Determine the [x, y] coordinate at the center of the cell enclosing the given text.  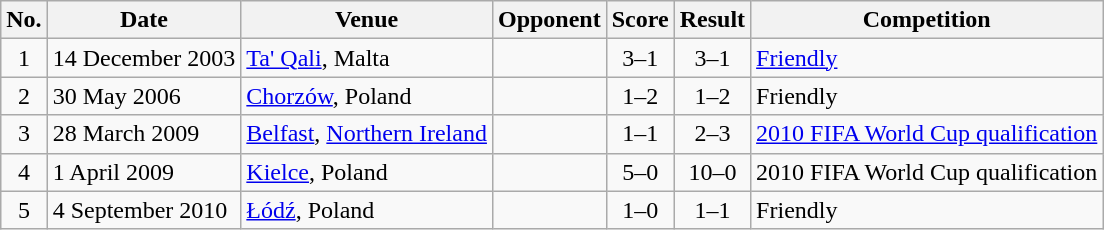
Venue [367, 20]
Belfast, Northern Ireland [367, 134]
Kielce, Poland [367, 172]
14 December 2003 [144, 58]
Chorzów, Poland [367, 96]
1–0 [640, 210]
No. [24, 20]
30 May 2006 [144, 96]
5 [24, 210]
4 September 2010 [144, 210]
3 [24, 134]
4 [24, 172]
Łódź, Poland [367, 210]
10–0 [712, 172]
1 [24, 58]
5–0 [640, 172]
1 April 2009 [144, 172]
Date [144, 20]
Result [712, 20]
Score [640, 20]
Ta' Qali, Malta [367, 58]
2 [24, 96]
28 March 2009 [144, 134]
Competition [927, 20]
2–3 [712, 134]
Opponent [549, 20]
